Identify which cell holds the provided text, then report its (X, Y) central coordinate. 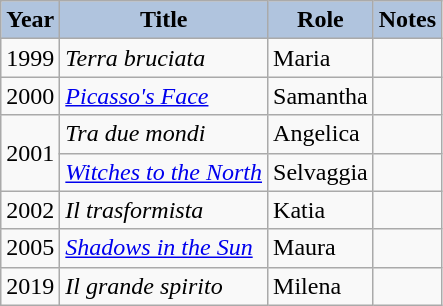
Katia (321, 210)
Tra due mondi (164, 134)
Angelica (321, 134)
Maura (321, 248)
2001 (30, 153)
Il grande spirito (164, 286)
Selvaggia (321, 172)
Witches to the North (164, 172)
2002 (30, 210)
Milena (321, 286)
Role (321, 20)
Year (30, 20)
Shadows in the Sun (164, 248)
Terra bruciata (164, 58)
Il trasformista (164, 210)
2000 (30, 96)
Title (164, 20)
2005 (30, 248)
Maria (321, 58)
Samantha (321, 96)
1999 (30, 58)
2019 (30, 286)
Picasso's Face (164, 96)
Notes (407, 20)
